Determine the [X, Y] coordinate at the center of the cell enclosing the given text.  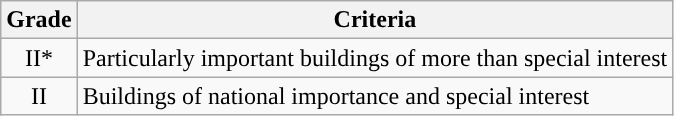
II [39, 96]
II* [39, 58]
Particularly important buildings of more than special interest [375, 58]
Grade [39, 20]
Criteria [375, 20]
Buildings of national importance and special interest [375, 96]
